Search for the cell housing the specified text and yield its [x, y] center coordinate. 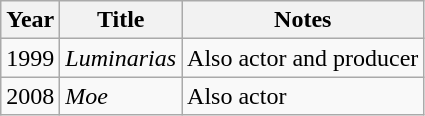
2008 [30, 96]
Notes [303, 20]
Also actor [303, 96]
Luminarias [121, 58]
Year [30, 20]
Title [121, 20]
1999 [30, 58]
Also actor and producer [303, 58]
Moe [121, 96]
